Determine the [x, y] coordinate at the center of the cell enclosing the given text.  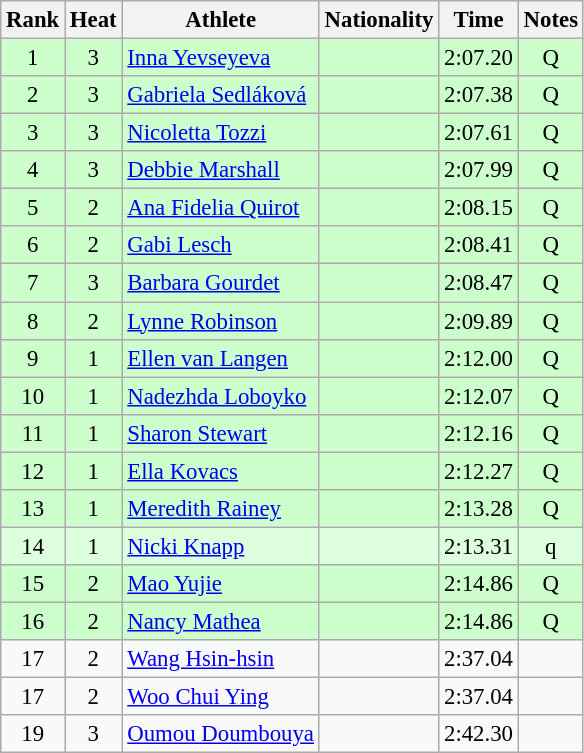
Mao Yujie [220, 584]
Debbie Marshall [220, 170]
2:08.41 [479, 245]
Time [479, 20]
2:07.20 [479, 58]
Nicki Knapp [220, 546]
7 [33, 283]
19 [33, 734]
2:08.15 [479, 208]
Nancy Mathea [220, 621]
Wang Hsin-hsin [220, 659]
Heat [94, 20]
2:13.31 [479, 546]
Notes [550, 20]
Gabriela Sedláková [220, 95]
Ella Kovacs [220, 471]
5 [33, 208]
Nadezhda Loboyko [220, 396]
2:07.38 [479, 95]
Lynne Robinson [220, 321]
Gabi Lesch [220, 245]
10 [33, 396]
Barbara Gourdet [220, 283]
Ana Fidelia Quirot [220, 208]
4 [33, 170]
13 [33, 509]
Woo Chui Ying [220, 697]
9 [33, 358]
Inna Yevseyeva [220, 58]
2:08.47 [479, 283]
6 [33, 245]
2:09.89 [479, 321]
2:12.16 [479, 433]
14 [33, 546]
2:07.99 [479, 170]
8 [33, 321]
Oumou Doumbouya [220, 734]
Nationality [378, 20]
2:12.27 [479, 471]
2:12.00 [479, 358]
Sharon Stewart [220, 433]
16 [33, 621]
12 [33, 471]
11 [33, 433]
q [550, 546]
15 [33, 584]
Ellen van Langen [220, 358]
Rank [33, 20]
2:13.28 [479, 509]
2:07.61 [479, 133]
2:42.30 [479, 734]
2:12.07 [479, 396]
Nicoletta Tozzi [220, 133]
Athlete [220, 20]
Meredith Rainey [220, 509]
